Scan for the cell matching the given text and deliver its (x, y) coordinate at center. 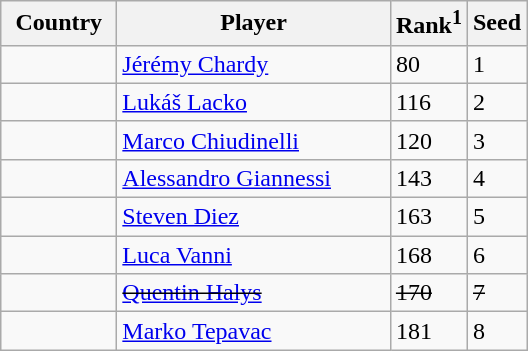
Marco Chiudinelli (254, 140)
6 (496, 255)
Rank1 (428, 24)
163 (428, 217)
3 (496, 140)
4 (496, 178)
Jérémy Chardy (254, 64)
181 (428, 331)
143 (428, 178)
Seed (496, 24)
8 (496, 331)
Quentin Halys (254, 293)
Alessandro Giannessi (254, 178)
1 (496, 64)
80 (428, 64)
168 (428, 255)
116 (428, 102)
Luca Vanni (254, 255)
Player (254, 24)
5 (496, 217)
Lukáš Lacko (254, 102)
170 (428, 293)
120 (428, 140)
2 (496, 102)
Country (59, 24)
7 (496, 293)
Marko Tepavac (254, 331)
Steven Diez (254, 217)
